Detect which cell encompasses the target text, then output its [x, y] center coordinate. 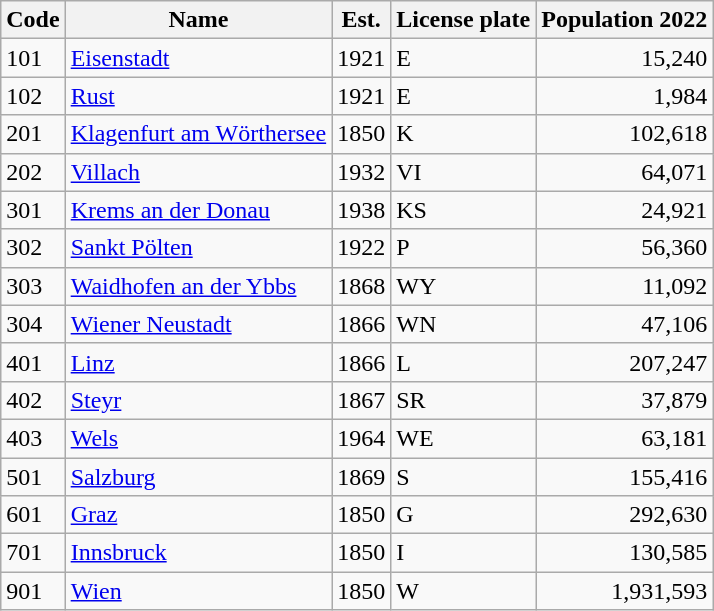
24,921 [624, 210]
VI [464, 172]
Salzburg [198, 477]
37,879 [624, 400]
901 [33, 591]
Steyr [198, 400]
102 [33, 96]
1964 [362, 438]
155,416 [624, 477]
Wels [198, 438]
15,240 [624, 58]
102,618 [624, 134]
WY [464, 286]
1869 [362, 477]
1867 [362, 400]
Est. [362, 20]
1868 [362, 286]
SR [464, 400]
101 [33, 58]
Linz [198, 362]
I [464, 553]
1,931,593 [624, 591]
G [464, 515]
Sankt Pölten [198, 248]
302 [33, 248]
130,585 [624, 553]
1932 [362, 172]
Name [198, 20]
301 [33, 210]
Rust [198, 96]
Population 2022 [624, 20]
501 [33, 477]
304 [33, 324]
701 [33, 553]
292,630 [624, 515]
Graz [198, 515]
1922 [362, 248]
402 [33, 400]
303 [33, 286]
403 [33, 438]
W [464, 591]
201 [33, 134]
Krems an der Donau [198, 210]
Innsbruck [198, 553]
Waidhofen an der Ybbs [198, 286]
202 [33, 172]
K [464, 134]
S [464, 477]
11,092 [624, 286]
Villach [198, 172]
601 [33, 515]
63,181 [624, 438]
Code [33, 20]
Eisenstadt [198, 58]
56,360 [624, 248]
KS [464, 210]
Klagenfurt am Wörthersee [198, 134]
L [464, 362]
P [464, 248]
Wiener Neustadt [198, 324]
401 [33, 362]
1,984 [624, 96]
207,247 [624, 362]
Wien [198, 591]
64,071 [624, 172]
License plate [464, 20]
WE [464, 438]
47,106 [624, 324]
WN [464, 324]
1938 [362, 210]
